Pinpoint the cell where the given text exists, returning its (X, Y) midpoint coordinate. 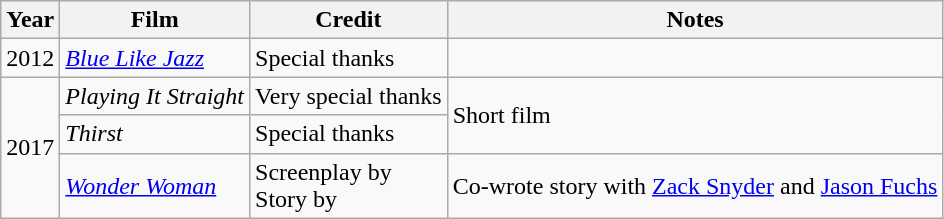
2012 (30, 58)
Short film (695, 115)
Wonder Woman (155, 186)
Co-wrote story with Zack Snyder and Jason Fuchs (695, 186)
Credit (349, 20)
Year (30, 20)
Thirst (155, 134)
Playing It Straight (155, 96)
Screenplay byStory by (349, 186)
Very special thanks (349, 96)
2017 (30, 148)
Film (155, 20)
Blue Like Jazz (155, 58)
Notes (695, 20)
